Provide the (X, Y) coordinate of the cell's center where the given text is located.  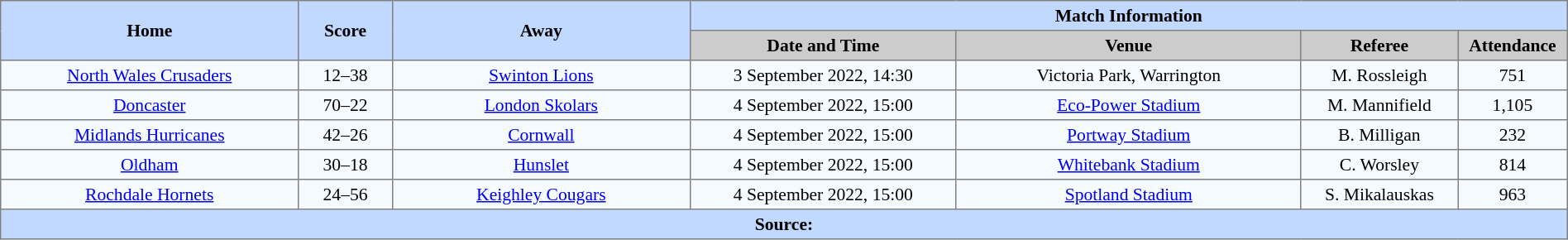
Spotland Stadium (1128, 194)
3 September 2022, 14:30 (823, 75)
Score (346, 31)
Venue (1128, 46)
Away (541, 31)
North Wales Crusaders (150, 75)
Oldham (150, 165)
751 (1513, 75)
M. Mannifield (1379, 105)
12–38 (346, 75)
B. Milligan (1379, 135)
42–26 (346, 135)
232 (1513, 135)
Portway Stadium (1128, 135)
Cornwall (541, 135)
S. Mikalauskas (1379, 194)
814 (1513, 165)
Midlands Hurricanes (150, 135)
Keighley Cougars (541, 194)
Hunslet (541, 165)
963 (1513, 194)
Victoria Park, Warrington (1128, 75)
Rochdale Hornets (150, 194)
70–22 (346, 105)
London Skolars (541, 105)
Date and Time (823, 46)
C. Worsley (1379, 165)
Referee (1379, 46)
Doncaster (150, 105)
Source: (784, 224)
24–56 (346, 194)
Home (150, 31)
Eco-Power Stadium (1128, 105)
Attendance (1513, 46)
Swinton Lions (541, 75)
Match Information (1128, 16)
Whitebank Stadium (1128, 165)
30–18 (346, 165)
M. Rossleigh (1379, 75)
1,105 (1513, 105)
